Identify which cell holds the provided text, then report its (x, y) central coordinate. 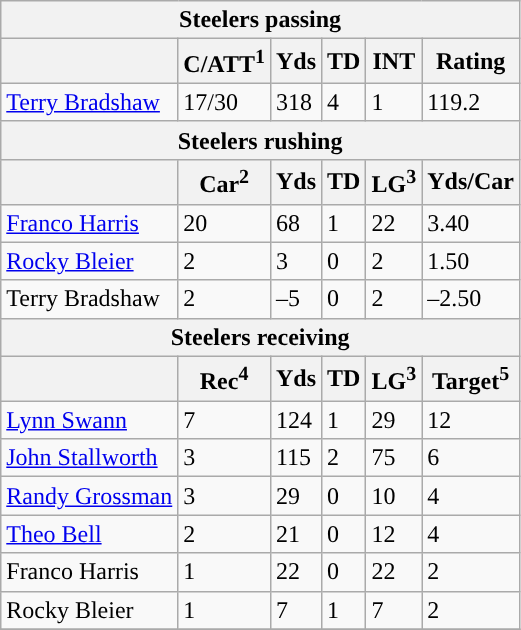
1.50 (471, 261)
John Stallworth (90, 458)
C/ATT1 (224, 62)
Randy Grossman (90, 496)
Target5 (471, 378)
115 (296, 458)
119.2 (471, 102)
17/30 (224, 102)
75 (394, 458)
10 (394, 496)
–2.50 (471, 299)
Steelers passing (260, 20)
Theo Bell (90, 534)
Steelers receiving (260, 337)
6 (471, 458)
68 (296, 223)
124 (296, 420)
Rec4 (224, 378)
318 (296, 102)
–5 (296, 299)
21 (296, 534)
Yds/Car (471, 182)
3.40 (471, 223)
INT (394, 62)
Rating (471, 62)
Steelers rushing (260, 140)
Car2 (224, 182)
Lynn Swann (90, 420)
20 (224, 223)
